Return the (x, y) coordinate for the center point of the cell that contains the specified text.  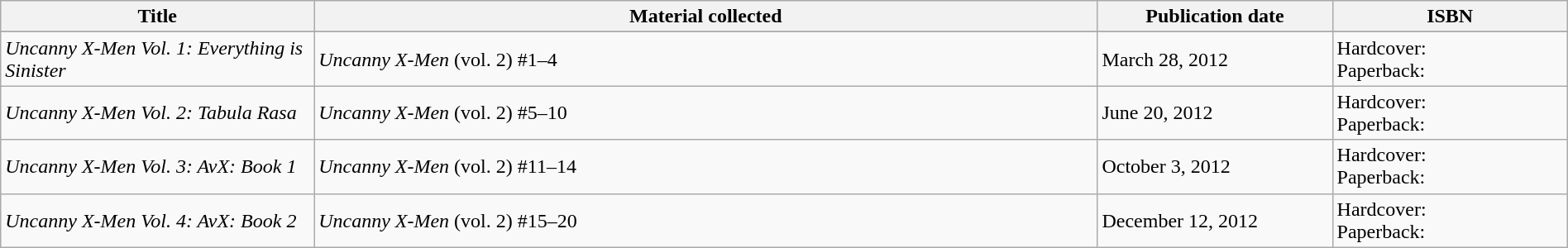
March 28, 2012 (1215, 60)
Uncanny X-Men (vol. 2) #5–10 (706, 112)
Uncanny X-Men Vol. 4: AvX: Book 2 (157, 220)
Uncanny X-Men Vol. 2: Tabula Rasa (157, 112)
Uncanny X-Men (vol. 2) #1–4 (706, 60)
ISBN (1450, 17)
Publication date (1215, 17)
Uncanny X-Men (vol. 2) #15–20 (706, 220)
Uncanny X-Men Vol. 3: AvX: Book 1 (157, 167)
Title (157, 17)
Material collected (706, 17)
October 3, 2012 (1215, 167)
December 12, 2012 (1215, 220)
Uncanny X-Men Vol. 1: Everything is Sinister (157, 60)
Uncanny X-Men (vol. 2) #11–14 (706, 167)
June 20, 2012 (1215, 112)
